Search for the cell housing the specified text and yield its [X, Y] center coordinate. 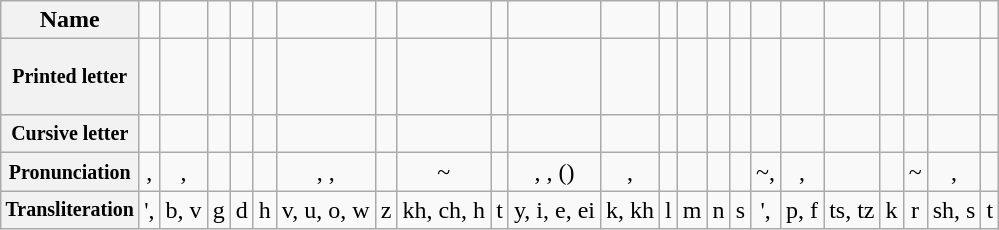
kh, ch, h [444, 210]
Name [70, 20]
g [218, 210]
k, kh [630, 210]
z [386, 210]
Transliteration [70, 210]
Pronunciation [70, 172]
r [915, 210]
v, u, o, w [326, 210]
Printed letter [70, 77]
ts, tz [852, 210]
k [892, 210]
y, i, e, ei [554, 210]
sh, s [954, 210]
h [264, 210]
n [718, 210]
, , [326, 172]
b, v [184, 210]
~, [766, 172]
m [692, 210]
d [242, 210]
s [740, 210]
, , () [554, 172]
Cursive letter [70, 134]
p, f [802, 210]
l [669, 210]
